Capture the cell that displays the provided text and extract its [x, y] central coordinate. 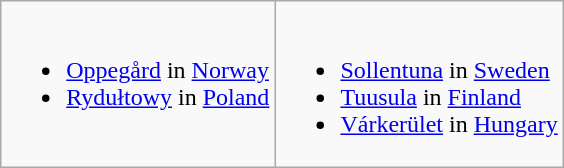
Sollentuna in Sweden Tuusula in Finland Várkerület in Hungary [419, 84]
Oppegård in Norway Rydułtowy in Poland [138, 84]
